Return the (X, Y) coordinate for the center point of the cell that contains the specified text.  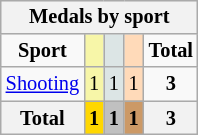
Sport (42, 51)
Medals by sport (100, 17)
Shooting (42, 84)
